Find where the given text appears and provide that cell's center as [x, y] coordinate. 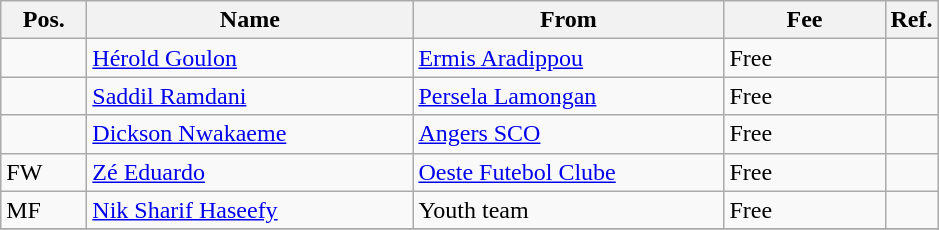
Hérold Goulon [250, 58]
Name [250, 20]
Youth team [568, 210]
From [568, 20]
Dickson Nwakaeme [250, 134]
Pos. [44, 20]
Nik Sharif Haseefy [250, 210]
Angers SCO [568, 134]
FW [44, 172]
Persela Lamongan [568, 96]
Ermis Aradippou [568, 58]
Oeste Futebol Clube [568, 172]
MF [44, 210]
Saddil Ramdani [250, 96]
Ref. [912, 20]
Zé Eduardo [250, 172]
Fee [804, 20]
